Capture the cell that displays the provided text and extract its [x, y] central coordinate. 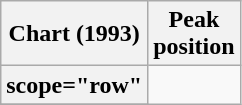
Peakposition [194, 34]
Chart (1993) [74, 34]
scope="row" [74, 85]
